Find where the given text appears and provide that cell's center as (X, Y) coordinate. 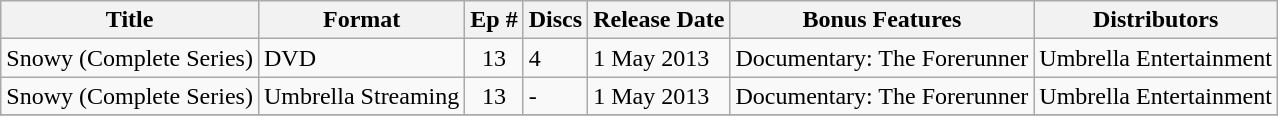
Format (361, 20)
Discs (555, 20)
DVD (361, 58)
Umbrella Streaming (361, 96)
Ep # (494, 20)
Distributors (1156, 20)
4 (555, 58)
Title (130, 20)
- (555, 96)
Bonus Features (882, 20)
Release Date (659, 20)
